Search for the cell housing the specified text and yield its (X, Y) center coordinate. 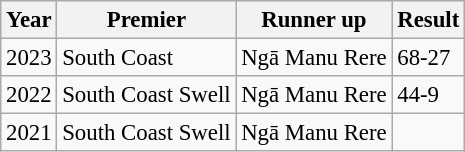
South Coast (146, 58)
Year (29, 20)
2021 (29, 133)
44-9 (428, 95)
68-27 (428, 58)
Premier (146, 20)
2023 (29, 58)
2022 (29, 95)
Result (428, 20)
Runner up (314, 20)
